Locate the cell with the specified text and output its (x, y) center coordinate. 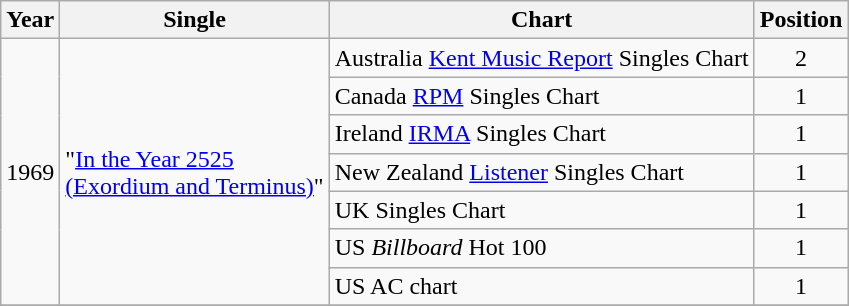
Australia Kent Music Report Singles Chart (542, 58)
New Zealand Listener Singles Chart (542, 172)
Ireland IRMA Singles Chart (542, 134)
US Billboard Hot 100 (542, 248)
US AC chart (542, 286)
"In the Year 2525(Exordium and Terminus)" (194, 172)
Year (30, 20)
2 (801, 58)
1969 (30, 172)
UK Singles Chart (542, 210)
Chart (542, 20)
Position (801, 20)
Single (194, 20)
Canada RPM Singles Chart (542, 96)
